Find where the given text appears and provide that cell's center as [x, y] coordinate. 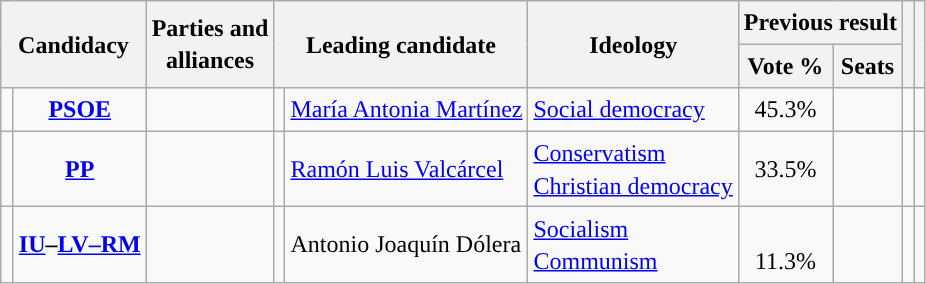
33.5% [785, 169]
Ideology [633, 44]
ConservatismChristian democracy [633, 169]
Vote % [785, 66]
PP [80, 169]
45.3% [785, 110]
Antonio Joaquín Dólera [406, 245]
Ramón Luis Valcárcel [406, 169]
Leading candidate [401, 44]
Candidacy [74, 44]
Parties andalliances [210, 44]
Seats [868, 66]
11.3% [785, 245]
María Antonia Martínez [406, 110]
Social democracy [633, 110]
PSOE [80, 110]
SocialismCommunism [633, 245]
Previous result [820, 22]
IU–LV–RM [80, 245]
